Provide the (x, y) coordinate of the cell's center where the given text is located.  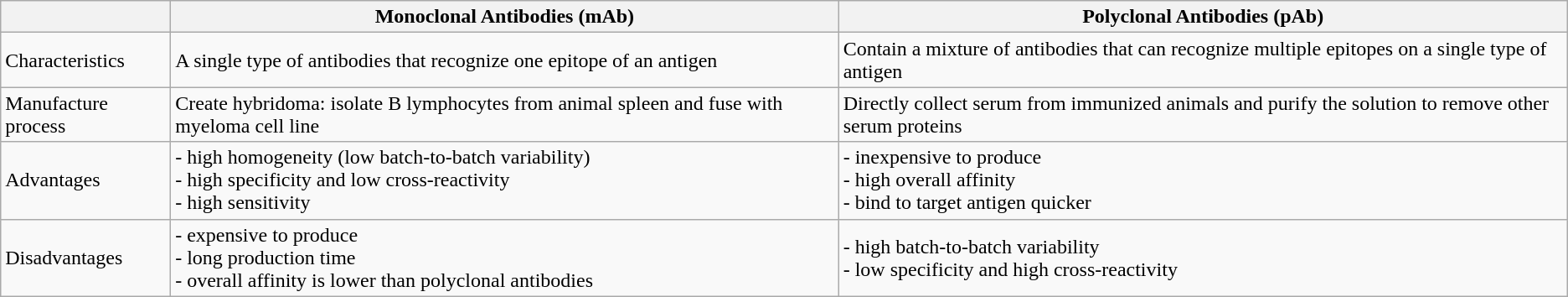
A single type of antibodies that recognize one epitope of an antigen (504, 60)
- expensive to produce- long production time- overall affinity is lower than polyclonal antibodies (504, 258)
- high homogeneity (low batch-to-batch variability)- high specificity and low cross-reactivity- high sensitivity (504, 180)
Contain a mixture of antibodies that can recognize multiple epitopes on a single type of antigen (1203, 60)
Directly collect serum from immunized animals and purify the solution to remove other serum proteins (1203, 114)
Polyclonal Antibodies (pAb) (1203, 17)
- high batch-to-batch variability- low specificity and high cross-reactivity (1203, 258)
Disadvantages (85, 258)
- inexpensive to produce- high overall affinity- bind to target antigen quicker (1203, 180)
Characteristics (85, 60)
Manufacture process (85, 114)
Create hybridoma: isolate B lymphocytes from animal spleen and fuse with myeloma cell line (504, 114)
Monoclonal Antibodies (mAb) (504, 17)
Advantages (85, 180)
